Extract the [X, Y] coordinate from the center of the cell holding the provided text.  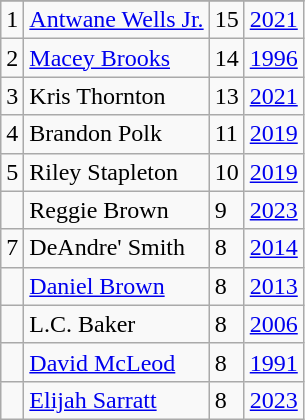
Reggie Brown [116, 210]
5 [12, 172]
L.C. Baker [116, 324]
14 [226, 58]
Daniel Brown [116, 286]
Riley Stapleton [116, 172]
7 [12, 248]
2013 [274, 286]
1991 [274, 362]
13 [226, 96]
Elijah Sarratt [116, 400]
Antwane Wells Jr. [116, 20]
15 [226, 20]
Brandon Polk [116, 134]
2006 [274, 324]
3 [12, 96]
11 [226, 134]
1 [12, 20]
1996 [274, 58]
Macey Brooks [116, 58]
4 [12, 134]
2 [12, 58]
DeAndre' Smith [116, 248]
9 [226, 210]
David McLeod [116, 362]
Kris Thornton [116, 96]
10 [226, 172]
2014 [274, 248]
